For the text-containing cell, return its midpoint in (X, Y) coordinate format. 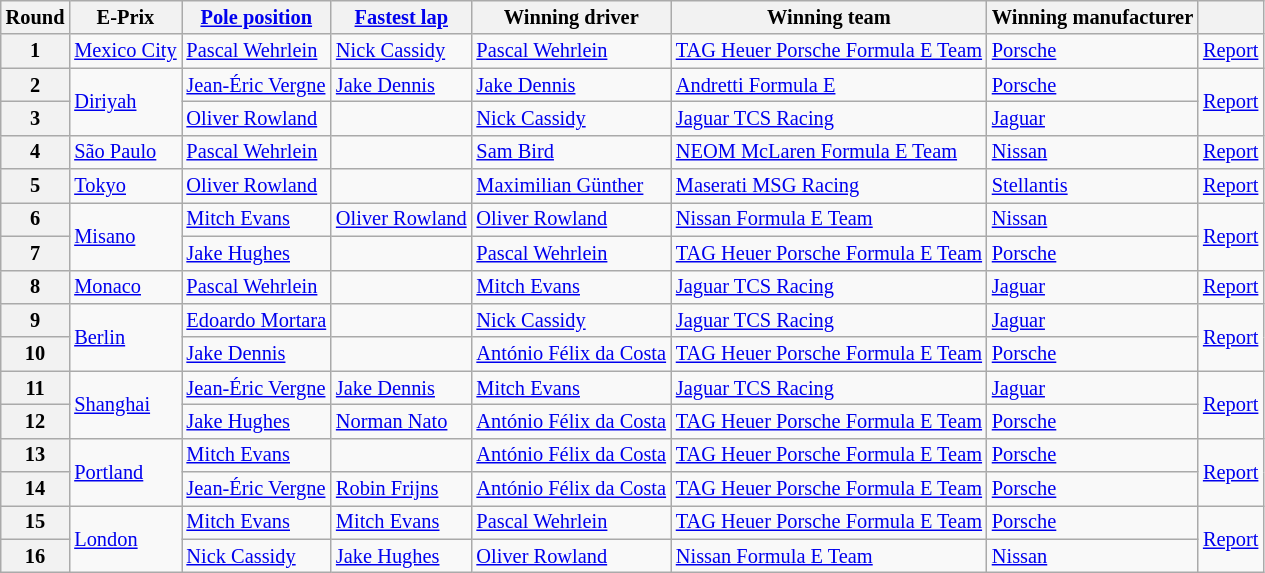
Tokyo (125, 186)
Pole position (257, 17)
16 (36, 556)
Round (36, 17)
Portland (125, 472)
Fastest lap (401, 17)
6 (36, 219)
Mexico City (125, 51)
2 (36, 85)
Maximilian Günther (572, 186)
10 (36, 354)
Berlin (125, 336)
7 (36, 253)
Shanghai (125, 404)
Andretti Formula E (829, 85)
Monaco (125, 287)
3 (36, 118)
Norman Nato (401, 421)
15 (36, 522)
London (125, 538)
Edoardo Mortara (257, 320)
13 (36, 455)
Robin Frijns (401, 489)
5 (36, 186)
Winning driver (572, 17)
Winning team (829, 17)
9 (36, 320)
NEOM McLaren Formula E Team (829, 152)
Winning manufacturer (1092, 17)
1 (36, 51)
14 (36, 489)
4 (36, 152)
Sam Bird (572, 152)
8 (36, 287)
12 (36, 421)
Diriyah (125, 102)
E-Prix (125, 17)
São Paulo (125, 152)
11 (36, 388)
Maserati MSG Racing (829, 186)
Misano (125, 236)
Stellantis (1092, 186)
